Output the [X, Y] coordinate of the center of the cell containing the given text.  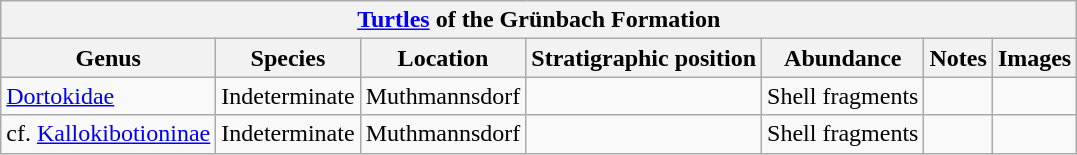
Stratigraphic position [644, 58]
Species [288, 58]
Images [1034, 58]
Turtles of the Grünbach Formation [539, 20]
Abundance [843, 58]
Genus [108, 58]
Notes [958, 58]
Location [443, 58]
cf. Kallokibotioninae [108, 134]
Dortokidae [108, 96]
